Return the (X, Y) coordinate for the center point of the cell that contains the specified text.  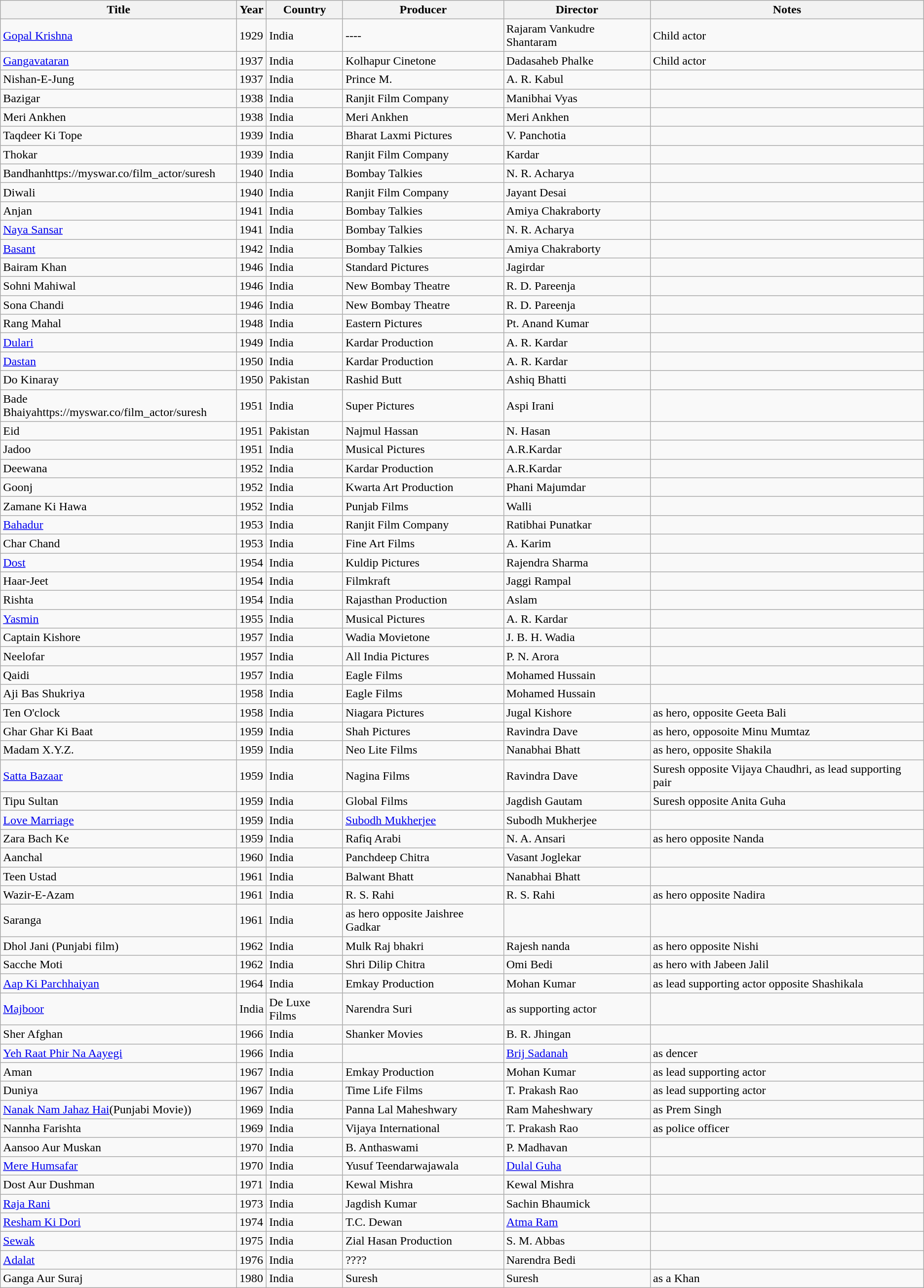
Do Kinaray (118, 380)
Balwant Bhatt (423, 876)
Yusuf Teendarwajawala (423, 1166)
Zara Bach Ke (118, 838)
Nannha Farishta (118, 1128)
Sacche Moti (118, 965)
Dhol Jani (Punjabi film) (118, 946)
---- (423, 36)
Vasant Joglekar (577, 857)
Sewak (118, 1241)
as a Khan (787, 1279)
Dulal Guha (577, 1166)
Taqdeer Ki Tope (118, 136)
Nagina Films (423, 776)
Bade Bhaiyahttps://myswar.co/film_actor/suresh (118, 406)
???? (423, 1260)
1980 (251, 1279)
Sohni Mahiwal (118, 286)
S. M. Abbas (577, 1241)
Aman (118, 1072)
Ten O'clock (118, 713)
Rishta (118, 600)
N. A. Ansari (577, 838)
Rajendra Sharma (577, 562)
Kolhapur Cinetone (423, 61)
1955 (251, 619)
Fine Art Films (423, 543)
Dulari (118, 342)
as hero opposite Jaishree Gadkar (423, 921)
Panchdeep Chitra (423, 857)
T.C. Dewan (423, 1222)
B. R. Jhingan (577, 1034)
Punjab Films (423, 506)
Qaidi (118, 675)
Bazigar (118, 98)
Love Marriage (118, 820)
as police officer (787, 1128)
Phani Majumdar (577, 487)
Captain Kishore (118, 638)
Dost Aur Dushman (118, 1184)
Kardar (577, 154)
Aap Ki Parchhaiyan (118, 984)
Producer (423, 10)
Tipu Sultan (118, 801)
Jugal Kishore (577, 713)
1960 (251, 857)
Prince M. (423, 79)
Suresh opposite Vijaya Chaudhri, as lead supporting pair (787, 776)
Basant (118, 248)
Majboor (118, 1009)
Rang Mahal (118, 324)
Rashid Butt (423, 380)
Bairam Khan (118, 267)
Bharat Laxmi Pictures (423, 136)
Dastan (118, 361)
1976 (251, 1260)
Nishan-E-Jung (118, 79)
Deewana (118, 468)
De Luxe Films (305, 1009)
1974 (251, 1222)
as hero, opposite Shakila (787, 750)
Manibhai Vyas (577, 98)
Teen Ustad (118, 876)
Ganga Aur Suraj (118, 1279)
Shanker Movies (423, 1034)
A. Karim (577, 543)
Wadia Movietone (423, 638)
Narendra Suri (423, 1009)
A. R. Kabul (577, 79)
as dencer (787, 1053)
Adalat (118, 1260)
Aslam (577, 600)
P. N. Arora (577, 656)
Global Films (423, 801)
Jaggi Rampal (577, 581)
Niagara Pictures (423, 713)
Title (118, 10)
Gopal Krishna (118, 36)
Ashiq Bhatti (577, 380)
Nanak Nam Jahaz Hai(Punjabi Movie)) (118, 1109)
Rafiq Arabi (423, 838)
as Prem Singh (787, 1109)
Zamane Ki Hawa (118, 506)
1948 (251, 324)
Jagdish Kumar (423, 1204)
Standard Pictures (423, 267)
as lead supporting actor opposite Shashikala (787, 984)
Naya Sansar (118, 229)
Haar-Jeet (118, 581)
1975 (251, 1241)
Aanchal (118, 857)
Mere Humsafar (118, 1166)
Goonj (118, 487)
All India Pictures (423, 656)
Rajesh nanda (577, 946)
Sona Chandi (118, 305)
Raja Rani (118, 1204)
Panna Lal Maheshwary (423, 1109)
Wazir-E-Azam (118, 895)
Bahadur (118, 525)
Zial Hasan Production (423, 1241)
1942 (251, 248)
Aansoo Aur Muskan (118, 1147)
Narendra Bedi (577, 1260)
Director (577, 10)
Ghar Ghar Ki Baat (118, 731)
Rajaram Vankudre Shantaram (577, 36)
as hero opposite Nadira (787, 895)
1929 (251, 36)
Kwarta Art Production (423, 487)
Eastern Pictures (423, 324)
Aji Bas Shukriya (118, 694)
Yeh Raat Phir Na Aayegi (118, 1053)
1971 (251, 1184)
Dadasaheb Phalke (577, 61)
Omi Bedi (577, 965)
J. B. H. Wadia (577, 638)
Jayant Desai (577, 192)
Yasmin (118, 619)
1949 (251, 342)
Pt. Anand Kumar (577, 324)
Bandhanhttps://myswar.co/film_actor/suresh (118, 173)
Resham Ki Dori (118, 1222)
as supporting actor (577, 1009)
Satta Bazaar (118, 776)
Country (305, 10)
V. Panchotia (577, 136)
Walli (577, 506)
as hero opposite Nishi (787, 946)
Char Chand (118, 543)
Brij Sadanah (577, 1053)
Sachin Bhaumick (577, 1204)
Madam X.Y.Z. (118, 750)
N. Hasan (577, 431)
Shah Pictures (423, 731)
1964 (251, 984)
Time Life Films (423, 1091)
P. Madhavan (577, 1147)
Jadoo (118, 450)
Neo Lite Films (423, 750)
Mulk Raj bhakri (423, 946)
as hero, opposite Geeta Bali (787, 713)
Notes (787, 10)
Jagirdar (577, 267)
Year (251, 10)
Anjan (118, 211)
Ram Maheshwary (577, 1109)
Super Pictures (423, 406)
Sher Afghan (118, 1034)
Dost (118, 562)
Eid (118, 431)
Duniya (118, 1091)
Ratibhai Punatkar (577, 525)
Filmkraft (423, 581)
as hero opposite Nanda (787, 838)
Shri Dilip Chitra (423, 965)
Atma Ram (577, 1222)
Saranga (118, 921)
Kuldip Pictures (423, 562)
Vijaya International (423, 1128)
Rajasthan Production (423, 600)
Suresh opposite Anita Guha (787, 801)
Diwali (118, 192)
as hero with Jabeen Jalil (787, 965)
Jagdish Gautam (577, 801)
Najmul Hassan (423, 431)
1973 (251, 1204)
as hero, opposoite Minu Mumtaz (787, 731)
Thokar (118, 154)
Gangavataran (118, 61)
B. Anthaswami (423, 1147)
Aspi Irani (577, 406)
Neelofar (118, 656)
